Output the (x, y) coordinate of the center of the cell containing the given text.  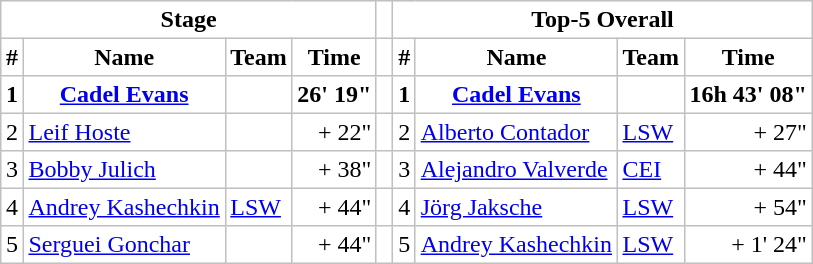
+ 38" (334, 170)
Alberto Contador (516, 132)
Serguei Gonchar (124, 245)
Top-5 Overall (602, 20)
CEI (650, 170)
Alejandro Valverde (516, 170)
Bobby Julich (124, 170)
+ 27" (748, 132)
26' 19" (334, 95)
Leif Hoste (124, 132)
+ 22" (334, 132)
Jörg Jaksche (516, 207)
+ 1' 24" (748, 245)
Stage (189, 20)
+ 54" (748, 207)
16h 43' 08" (748, 95)
